From the cell containing the given text, extract its center point as (x, y) coordinate. 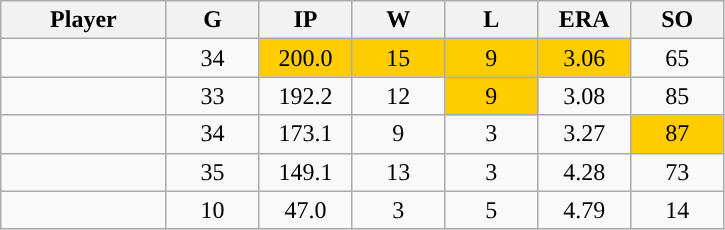
15 (398, 58)
ERA (584, 20)
14 (678, 210)
Player (84, 20)
3.27 (584, 134)
192.2 (306, 96)
3.06 (584, 58)
35 (212, 172)
73 (678, 172)
12 (398, 96)
13 (398, 172)
4.28 (584, 172)
149.1 (306, 172)
173.1 (306, 134)
87 (678, 134)
65 (678, 58)
200.0 (306, 58)
4.79 (584, 210)
47.0 (306, 210)
L (492, 20)
85 (678, 96)
IP (306, 20)
G (212, 20)
5 (492, 210)
10 (212, 210)
33 (212, 96)
3.08 (584, 96)
W (398, 20)
SO (678, 20)
